Detect which cell encompasses the target text, then output its [X, Y] center coordinate. 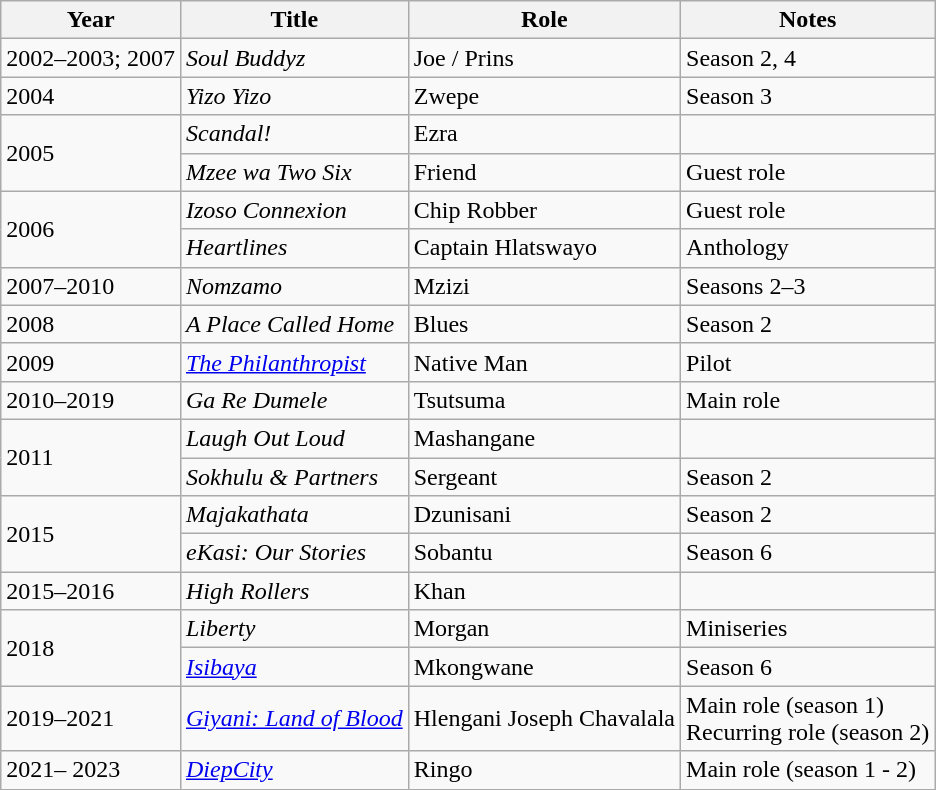
Main role [808, 400]
Sokhulu & Partners [294, 477]
2008 [91, 324]
Scandal! [294, 134]
Year [91, 20]
Chip Robber [544, 210]
Sobantu [544, 553]
The Philanthropist [294, 362]
2015–2016 [91, 591]
2019–2021 [91, 718]
Joe / Prins [544, 58]
Izoso Connexion [294, 210]
Hlengani Joseph Chavalala [544, 718]
2010–2019 [91, 400]
Native Man [544, 362]
Mkongwane [544, 667]
Majakathata [294, 515]
2007–2010 [91, 286]
Pilot [808, 362]
DiepCity [294, 770]
Title [294, 20]
Soul Buddyz [294, 58]
2006 [91, 229]
Dzunisani [544, 515]
2004 [91, 96]
Season 2, 4 [808, 58]
2011 [91, 457]
Giyani: Land of Blood [294, 718]
Captain Hlatswayo [544, 248]
Friend [544, 172]
Notes [808, 20]
Main role (season 1 - 2) [808, 770]
Khan [544, 591]
Ga Re Dumele [294, 400]
2018 [91, 648]
A Place Called Home [294, 324]
Miniseries [808, 629]
Ringo [544, 770]
2002–2003; 2007 [91, 58]
Anthology [808, 248]
Role [544, 20]
2021– 2023 [91, 770]
High Rollers [294, 591]
Mzee wa Two Six [294, 172]
Mzizi [544, 286]
Liberty [294, 629]
Zwepe [544, 96]
Ezra [544, 134]
2015 [91, 534]
Yizo Yizo [294, 96]
Tsutsuma [544, 400]
Laugh Out Loud [294, 438]
Morgan [544, 629]
Seasons 2–3 [808, 286]
Heartlines [294, 248]
Blues [544, 324]
Sergeant [544, 477]
Nomzamo [294, 286]
Mashangane [544, 438]
2005 [91, 153]
Season 3 [808, 96]
eKasi: Our Stories [294, 553]
2009 [91, 362]
Main role (season 1)Recurring role (season 2) [808, 718]
Isibaya [294, 667]
